Scan for the cell matching the given text and deliver its (X, Y) coordinate at center. 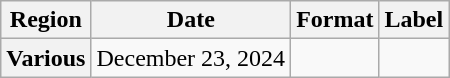
Date (191, 20)
Format (335, 20)
Label (414, 20)
December 23, 2024 (191, 58)
Region (46, 20)
Various (46, 58)
